Identify which cell holds the provided text, then report its [X, Y] central coordinate. 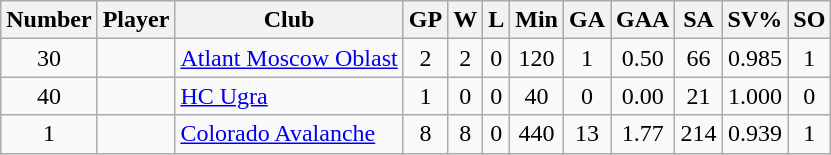
Number [49, 20]
0.00 [643, 96]
66 [698, 58]
W [466, 20]
GA [586, 20]
HC Ugra [289, 96]
Player [136, 20]
0.985 [755, 58]
SO [810, 20]
1.000 [755, 96]
SV% [755, 20]
0.939 [755, 134]
13 [586, 134]
Club [289, 20]
440 [537, 134]
GP [425, 20]
120 [537, 58]
30 [49, 58]
SA [698, 20]
Colorado Avalanche [289, 134]
Min [537, 20]
1.77 [643, 134]
0.50 [643, 58]
Atlant Moscow Oblast [289, 58]
214 [698, 134]
L [496, 20]
21 [698, 96]
GAA [643, 20]
